Locate the cell with the specified text and output its (X, Y) center coordinate. 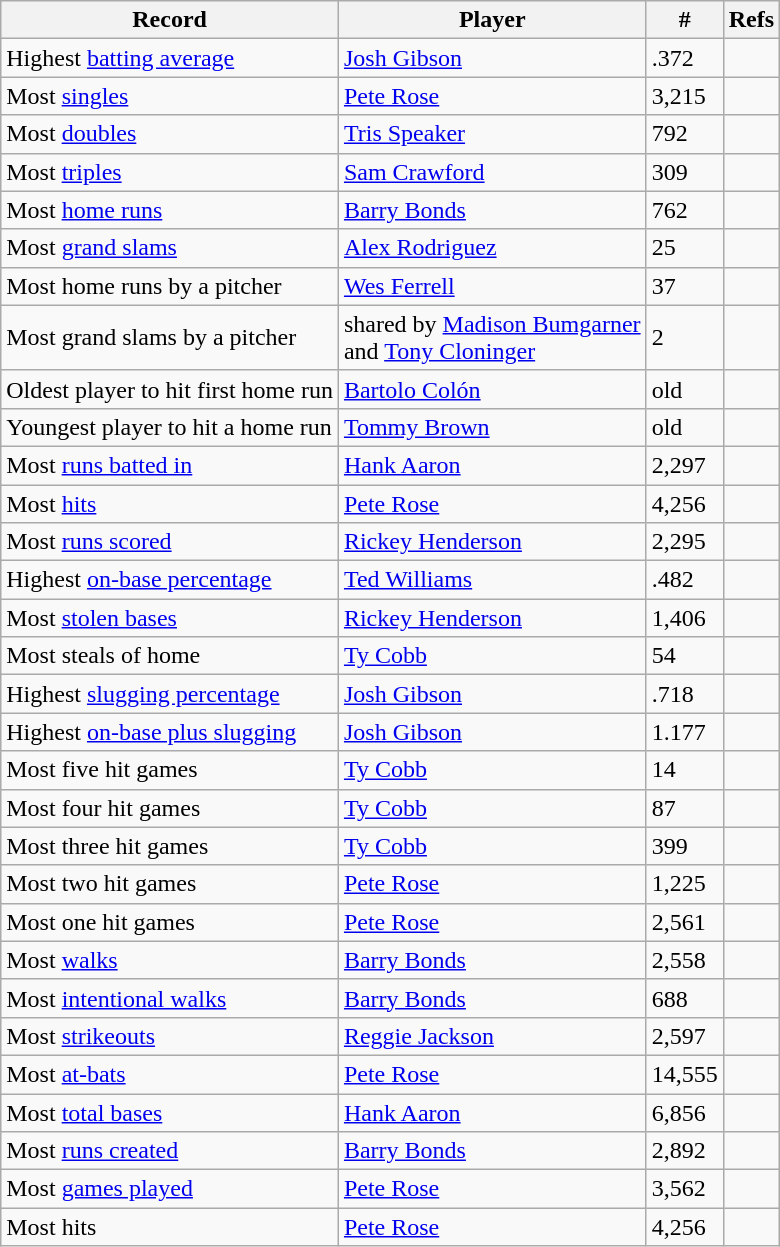
Tris Speaker (492, 134)
2,597 (684, 1036)
Youngest player to hit a home run (170, 427)
Record (170, 20)
54 (684, 656)
Most home runs by a pitcher (170, 286)
Wes Ferrell (492, 286)
Most intentional walks (170, 998)
Most strikeouts (170, 1036)
Most total bases (170, 1113)
309 (684, 172)
Sam Crawford (492, 172)
Most grand slams by a pitcher (170, 338)
.372 (684, 58)
3,215 (684, 96)
792 (684, 134)
Ted Williams (492, 580)
3,562 (684, 1189)
1,406 (684, 618)
Most doubles (170, 134)
Oldest player to hit first home run (170, 389)
Most two hit games (170, 884)
Most runs batted in (170, 465)
Most games played (170, 1189)
Most one hit games (170, 922)
Most walks (170, 960)
Refs (751, 20)
Most stolen bases (170, 618)
.482 (684, 580)
6,856 (684, 1113)
14,555 (684, 1074)
2 (684, 338)
Most at-bats (170, 1074)
Reggie Jackson (492, 1036)
shared by Madison Bumgarnerand Tony Cloninger (492, 338)
Most runs created (170, 1151)
.718 (684, 694)
Highest on-base plus slugging (170, 732)
399 (684, 846)
1.177 (684, 732)
Most home runs (170, 210)
87 (684, 808)
Highest batting average (170, 58)
Player (492, 20)
Most five hit games (170, 770)
Highest slugging percentage (170, 694)
Most grand slams (170, 248)
Most four hit games (170, 808)
Alex Rodriguez (492, 248)
Most three hit games (170, 846)
Most runs scored (170, 542)
2,295 (684, 542)
Tommy Brown (492, 427)
2,297 (684, 465)
Most steals of home (170, 656)
Bartolo Colón (492, 389)
Most singles (170, 96)
2,892 (684, 1151)
2,558 (684, 960)
Highest on-base percentage (170, 580)
Most triples (170, 172)
# (684, 20)
25 (684, 248)
2,561 (684, 922)
1,225 (684, 884)
762 (684, 210)
14 (684, 770)
37 (684, 286)
688 (684, 998)
